Identify which cell holds the provided text, then report its (x, y) central coordinate. 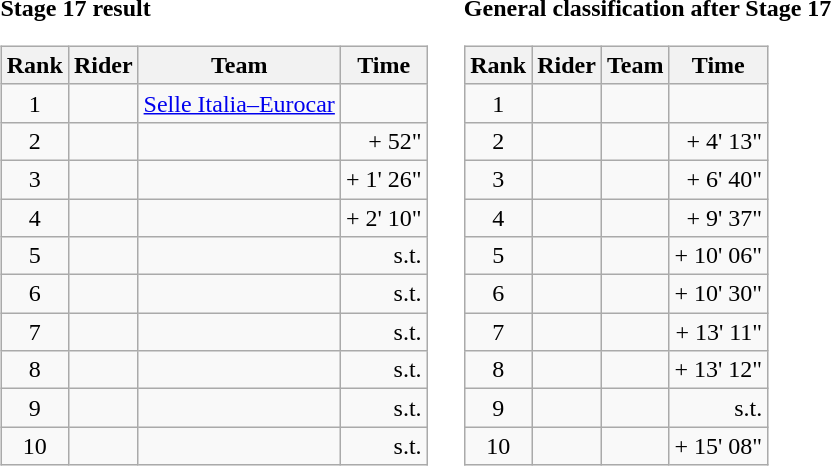
+ 10' 30" (718, 294)
+ 10' 06" (718, 256)
+ 6' 40" (718, 179)
+ 15' 08" (718, 446)
+ 1' 26" (384, 179)
+ 13' 12" (718, 370)
Selle Italia–Eurocar (239, 103)
+ 52" (384, 141)
+ 9' 37" (718, 217)
+ 13' 11" (718, 332)
+ 4' 13" (718, 141)
+ 2' 10" (384, 217)
